Locate the cell with the specified text and output its [x, y] center coordinate. 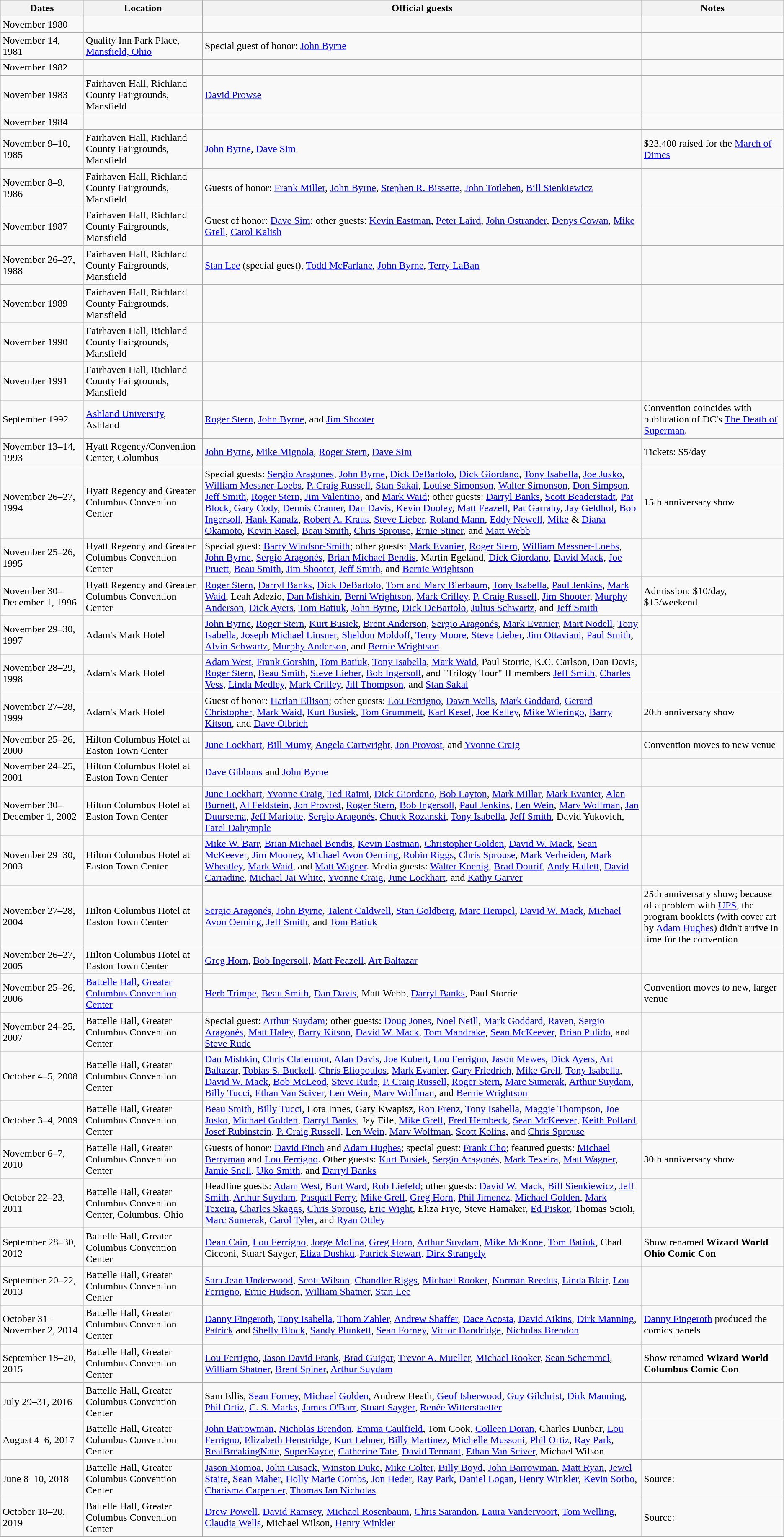
30th anniversary show [713, 1159]
Danny Fingeroth produced the comics panels [713, 1325]
November 27–28, 2004 [42, 916]
Guests of honor: Frank Miller, John Byrne, Stephen R. Bissette, John Totleben, Bill Sienkiewicz [422, 188]
October 31–November 2, 2014 [42, 1325]
September 1992 [42, 419]
November 9–10, 1985 [42, 149]
November 13–14, 1993 [42, 453]
September 20–22, 2013 [42, 1286]
September 18–20, 2015 [42, 1363]
November 24–25, 2007 [42, 1032]
Drew Powell, David Ramsey, Michael Rosenbaum, Chris Sarandon, Laura Vandervoort, Tom Welling, Claudia Wells, Michael Wilson, Henry Winkler [422, 1517]
July 29–31, 2016 [42, 1402]
October 22–23, 2011 [42, 1203]
Stan Lee (special guest), Todd McFarlane, John Byrne, Terry LaBan [422, 265]
John Byrne, Mike Mignola, Roger Stern, Dave Sim [422, 453]
Hyatt Regency/Convention Center, Columbus [143, 453]
Tickets: $5/day [713, 453]
Convention moves to new, larger venue [713, 993]
June 8–10, 2018 [42, 1479]
John Byrne, Dave Sim [422, 149]
November 14, 1981 [42, 46]
25th anniversary show; because of a problem with UPS, the program booklets (with cover art by Adam Hughes) didn't arrive in time for the convention [713, 916]
November 25–26, 1995 [42, 558]
Location [143, 8]
September 28–30, 2012 [42, 1247]
$23,400 raised for the March of Dimes [713, 149]
November 1989 [42, 303]
November 26–27, 1994 [42, 502]
Special guest of honor: John Byrne [422, 46]
Lou Ferrigno, Jason David Frank, Brad Guigar, Trevor A. Mueller, Michael Rooker, Sean Schemmel, William Shatner, Brent Spiner, Arthur Suydam [422, 1363]
Show renamed Wizard World Columbus Comic Con [713, 1363]
November 1987 [42, 226]
Herb Trimpe, Beau Smith, Dan Davis, Matt Webb, Darryl Banks, Paul Storrie [422, 993]
Convention coincides with publication of DC's The Death of Superman. [713, 419]
November 8–9, 1986 [42, 188]
October 3–4, 2009 [42, 1120]
Sara Jean Underwood, Scott Wilson, Chandler Riggs, Michael Rooker, Norman Reedus, Linda Blair, Lou Ferrigno, Ernie Hudson, William Shatner, Stan Lee [422, 1286]
October 18–20, 2019 [42, 1517]
November 27–28, 1999 [42, 712]
Dates [42, 8]
November 26–27, 1988 [42, 265]
Battelle Hall, Greater Columbus Convention Center, Columbus, Ohio [143, 1203]
Official guests [422, 8]
November 1983 [42, 95]
November 1990 [42, 342]
October 4–5, 2008 [42, 1076]
Dave Gibbons and John Byrne [422, 772]
20th anniversary show [713, 712]
Roger Stern, John Byrne, and Jim Shooter [422, 419]
Convention moves to new venue [713, 745]
Show renamed Wizard World Ohio Comic Con [713, 1247]
Ashland University, Ashland [143, 419]
November 25–26, 2006 [42, 993]
Sergio Aragonés, John Byrne, Talent Caldwell, Stan Goldberg, Marc Hempel, David W. Mack, Michael Avon Oeming, Jeff Smith, and Tom Batiuk [422, 916]
Admission: $10/day, $15/weekend [713, 596]
November 1991 [42, 380]
November 1984 [42, 122]
November 30–December 1, 1996 [42, 596]
Greg Horn, Bob Ingersoll, Matt Feazell, Art Baltazar [422, 960]
August 4–6, 2017 [42, 1440]
November 26–27, 2005 [42, 960]
June Lockhart, Bill Mumy, Angela Cartwright, Jon Provost, and Yvonne Craig [422, 745]
November 29–30, 1997 [42, 635]
Notes [713, 8]
November 30–December 1, 2002 [42, 810]
November 1980 [42, 24]
November 28–29, 1998 [42, 673]
15th anniversary show [713, 502]
November 29–30, 2003 [42, 861]
Guest of honor: Dave Sim; other guests: Kevin Eastman, Peter Laird, John Ostrander, Denys Cowan, Mike Grell, Carol Kalish [422, 226]
November 24–25, 2001 [42, 772]
November 1982 [42, 67]
November 25–26, 2000 [42, 745]
November 6–7, 2010 [42, 1159]
Quality Inn Park Place, Mansfield, Ohio [143, 46]
David Prowse [422, 95]
